From the cell containing the given text, extract its center point as [X, Y] coordinate. 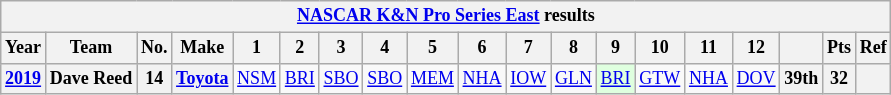
5 [433, 48]
Make [202, 48]
GLN [574, 78]
NASCAR K&N Pro Series East results [446, 16]
14 [154, 78]
Team [90, 48]
8 [574, 48]
2 [300, 48]
12 [756, 48]
IOW [528, 78]
NSM [257, 78]
Dave Reed [90, 78]
2019 [24, 78]
No. [154, 48]
32 [840, 78]
39th [802, 78]
DOV [756, 78]
6 [482, 48]
10 [660, 48]
11 [709, 48]
Toyota [202, 78]
4 [385, 48]
GTW [660, 78]
Ref [873, 48]
Pts [840, 48]
Year [24, 48]
3 [341, 48]
9 [616, 48]
1 [257, 48]
MEM [433, 78]
7 [528, 48]
